Determine the (x, y) coordinate at the center of the cell enclosing the given text.  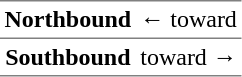
Northbound (68, 20)
toward → (189, 57)
← toward (189, 20)
Southbound (68, 57)
